Return (X, Y) of the center of cell containing provided text 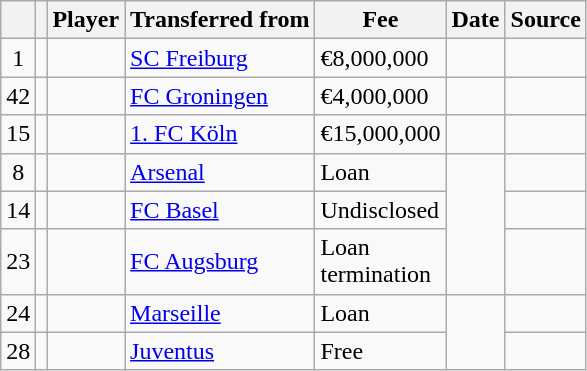
€8,000,000 (380, 58)
24 (18, 313)
Transferred from (220, 20)
Marseille (220, 313)
Player (86, 20)
14 (18, 210)
SC Freiburg (220, 58)
15 (18, 134)
FC Basel (220, 210)
Juventus (220, 351)
FC Augsburg (220, 262)
Undisclosed (380, 210)
Date (476, 20)
€15,000,000 (380, 134)
Arsenal (220, 172)
8 (18, 172)
FC Groningen (220, 96)
Source (546, 20)
Fee (380, 20)
1 (18, 58)
28 (18, 351)
€4,000,000 (380, 96)
23 (18, 262)
42 (18, 96)
Free (380, 351)
Loan termination (380, 262)
1. FC Köln (220, 134)
